Extract the (X, Y) coordinate from the center of the cell holding the provided text.  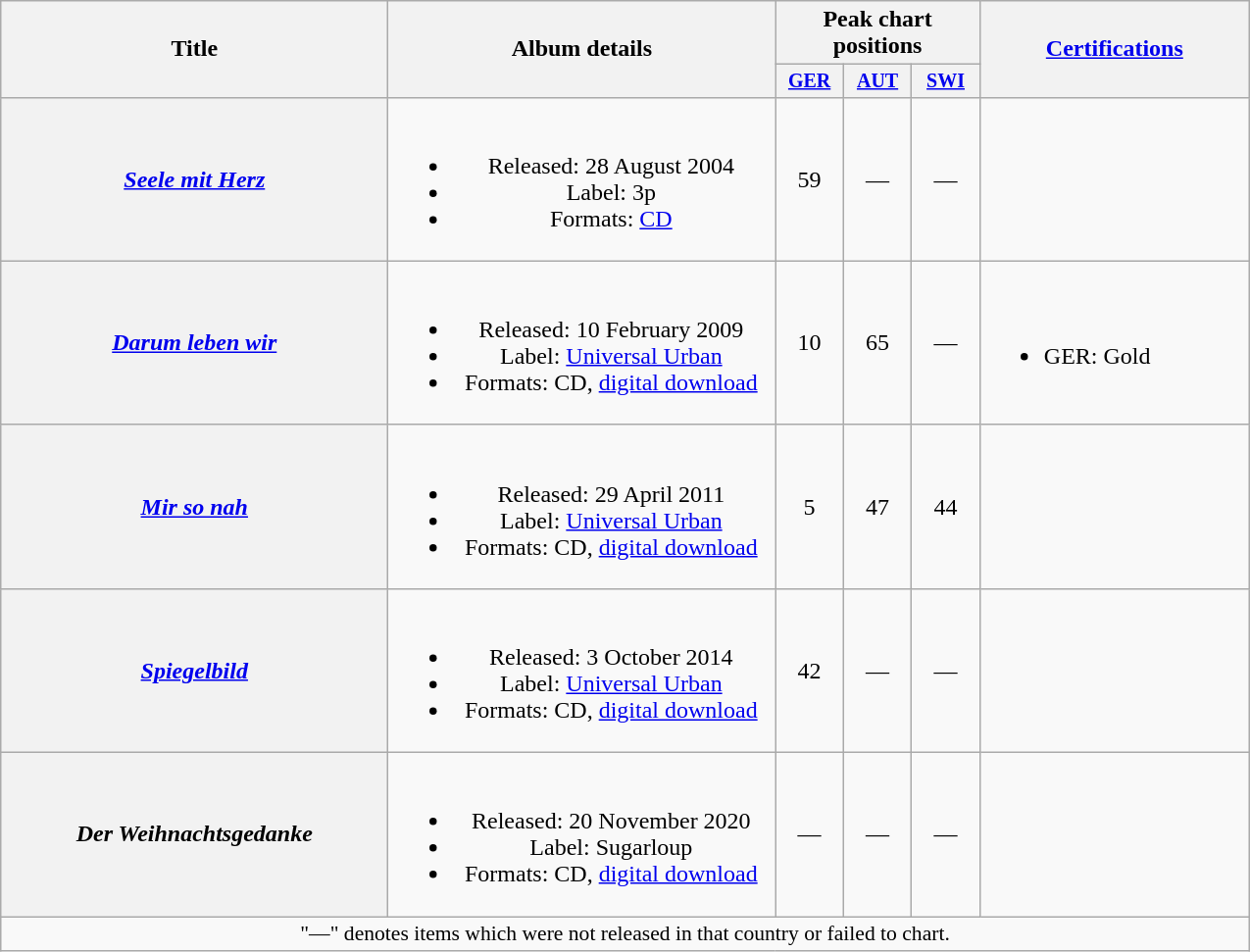
Released: 10 February 2009Label: Universal UrbanFormats: CD, digital download (582, 343)
Spiegelbild (194, 671)
Darum leben wir (194, 343)
AUT (876, 80)
65 (876, 343)
42 (810, 671)
Released: 29 April 2011Label: Universal UrbanFormats: CD, digital download (582, 506)
GER (810, 80)
Certifications (1114, 49)
44 (945, 506)
GER: Gold (1114, 343)
10 (810, 343)
47 (876, 506)
Album details (582, 49)
5 (810, 506)
Released: 28 August 2004Label: 3pFormats: CD (582, 178)
Released: 3 October 2014Label: Universal UrbanFormats: CD, digital download (582, 671)
Mir so nah (194, 506)
Released: 20 November 2020Label: SugarloupFormats: CD, digital download (582, 835)
"—" denotes items which were not released in that country or failed to chart. (625, 934)
Peak chart positions (877, 33)
Seele mit Herz (194, 178)
SWI (945, 80)
59 (810, 178)
Der Weihnachtsgedanke (194, 835)
Title (194, 49)
